Find where the given text appears and provide that cell's center as (X, Y) coordinate. 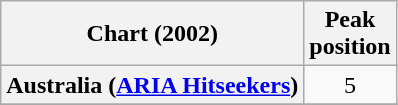
Peakposition (350, 34)
Chart (2002) (152, 34)
Australia (ARIA Hitseekers) (152, 85)
5 (350, 85)
